Extract the (X, Y) coordinate from the center of the cell holding the provided text.  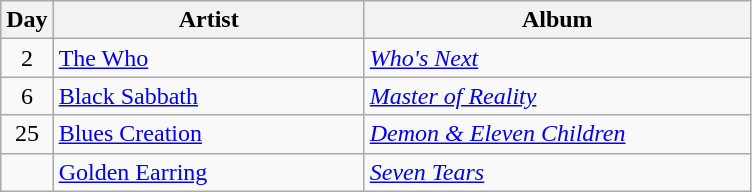
Golden Earring (208, 172)
Who's Next (557, 58)
Seven Tears (557, 172)
Black Sabbath (208, 96)
The Who (208, 58)
25 (27, 134)
Day (27, 20)
2 (27, 58)
Artist (208, 20)
Master of Reality (557, 96)
Demon & Eleven Children (557, 134)
Album (557, 20)
Blues Creation (208, 134)
6 (27, 96)
